Extract the [x, y] coordinate from the center of the cell holding the provided text.  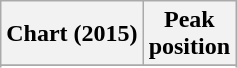
Peakposition [189, 34]
Chart (2015) [72, 34]
